For the text-containing cell, return its midpoint in [X, Y] coordinate format. 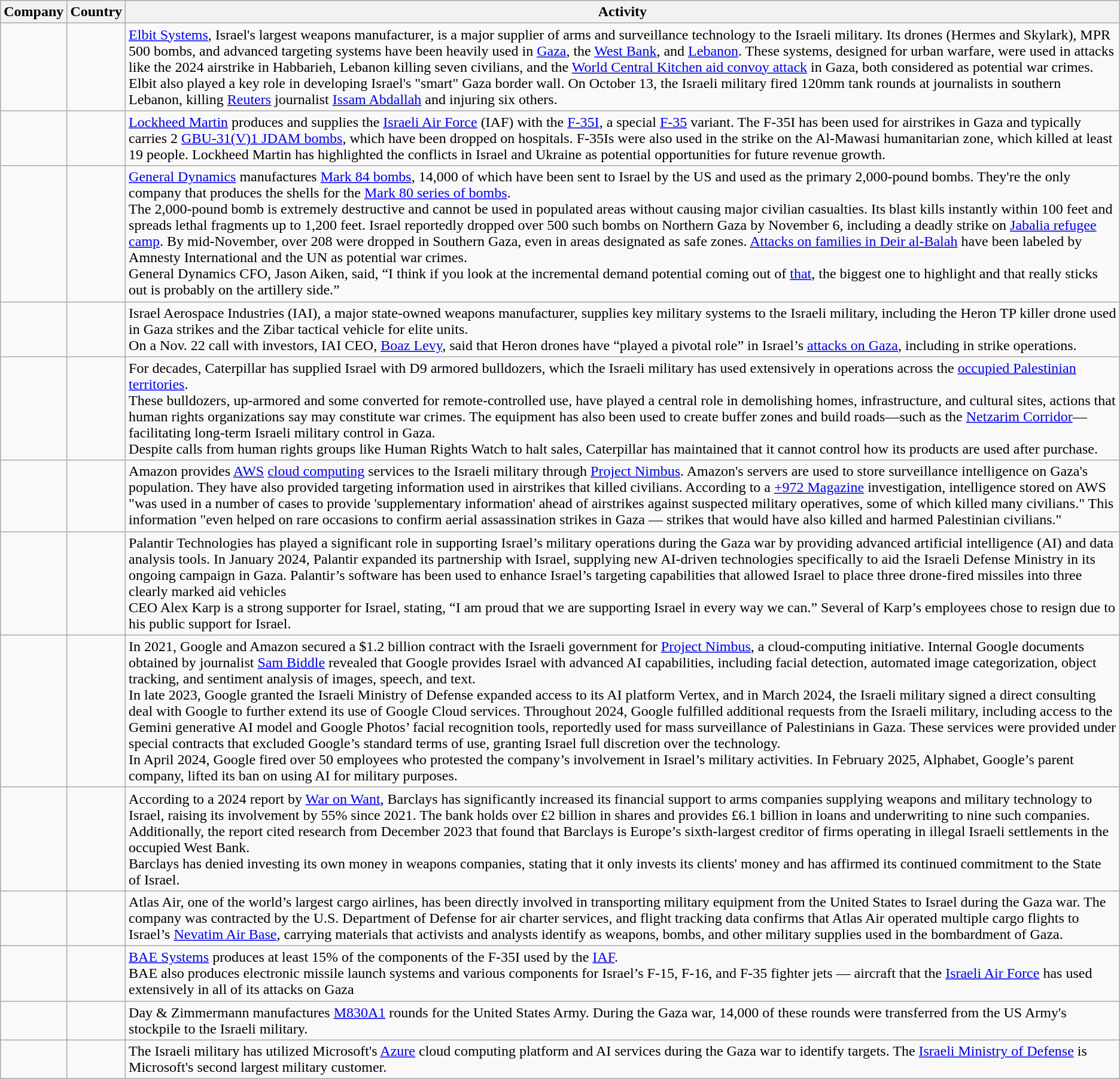
Activity [623, 12]
Country [96, 12]
Company [34, 12]
